For the text-containing cell, return its midpoint in [X, Y] coordinate format. 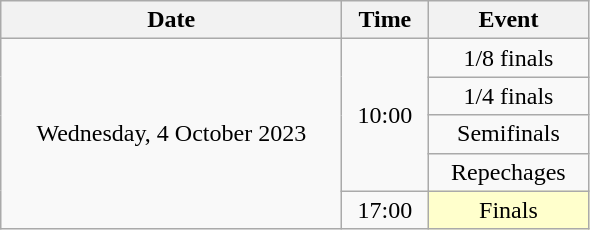
Finals [508, 210]
Event [508, 20]
Repechages [508, 172]
1/4 finals [508, 96]
Wednesday, 4 October 2023 [172, 134]
Time [385, 20]
10:00 [385, 115]
Semifinals [508, 134]
17:00 [385, 210]
1/8 finals [508, 58]
Date [172, 20]
